Determine the [X, Y] coordinate at the center of the cell enclosing the given text.  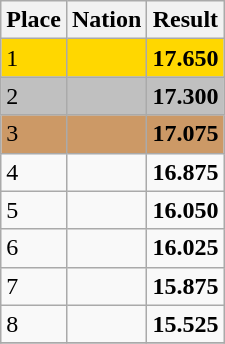
5 [34, 210]
6 [34, 248]
17.300 [186, 96]
16.875 [186, 172]
16.050 [186, 210]
Place [34, 20]
15.875 [186, 286]
17.075 [186, 134]
8 [34, 324]
7 [34, 286]
4 [34, 172]
17.650 [186, 58]
2 [34, 96]
16.025 [186, 248]
3 [34, 134]
1 [34, 58]
Result [186, 20]
Nation [106, 20]
15.525 [186, 324]
